Return (x, y) of the center of cell containing provided text 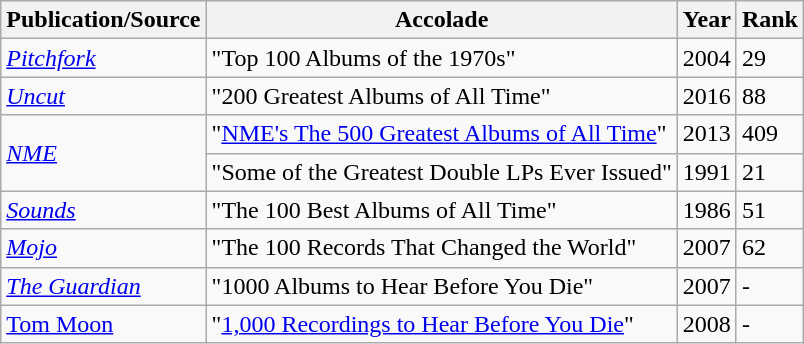
88 (770, 96)
Uncut (104, 96)
1991 (706, 172)
Tom Moon (104, 324)
Publication/Source (104, 20)
2016 (706, 96)
62 (770, 248)
29 (770, 58)
409 (770, 134)
NME (104, 153)
"NME's The 500 Greatest Albums of All Time" (442, 134)
"1,000 Recordings to Hear Before You Die" (442, 324)
"The 100 Best Albums of All Time" (442, 210)
Rank (770, 20)
Sounds (104, 210)
Year (706, 20)
2013 (706, 134)
Pitchfork (104, 58)
21 (770, 172)
"Top 100 Albums of the 1970s" (442, 58)
1986 (706, 210)
"Some of the Greatest Double LPs Ever Issued" (442, 172)
Mojo (104, 248)
Accolade (442, 20)
"The 100 Records That Changed the World" (442, 248)
2004 (706, 58)
51 (770, 210)
2008 (706, 324)
"200 Greatest Albums of All Time" (442, 96)
"1000 Albums to Hear Before You Die" (442, 286)
The Guardian (104, 286)
